From the cell containing the given text, extract its center point as [X, Y] coordinate. 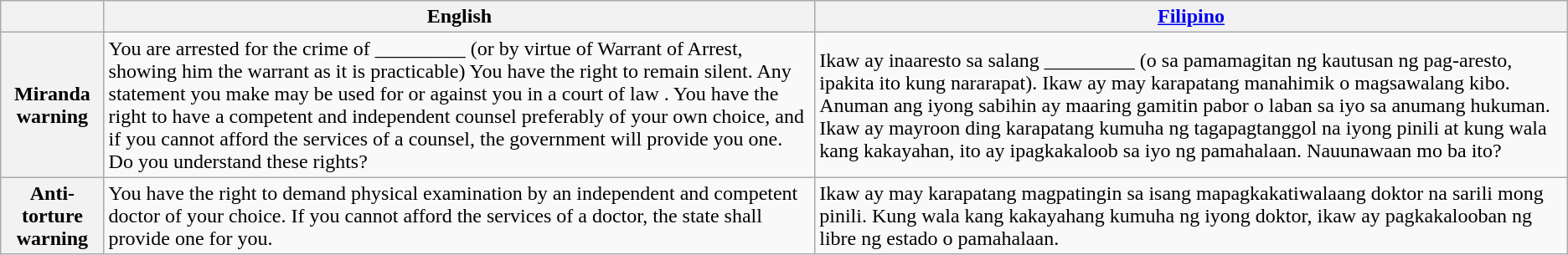
Anti-torture warning [52, 216]
Miranda warning [52, 105]
English [459, 17]
Filipino [1191, 17]
